Locate the cell with the specified text and output its [x, y] center coordinate. 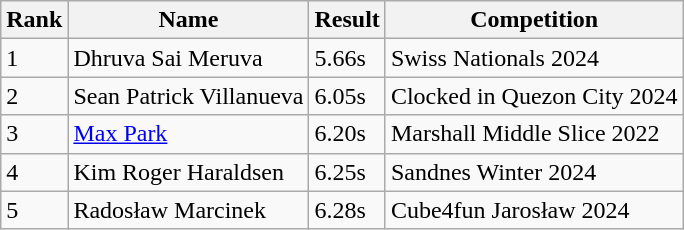
Name [188, 20]
Clocked in Quezon City 2024 [534, 96]
2 [34, 96]
Sandnes Winter 2024 [534, 172]
6.05s [347, 96]
Kim Roger Haraldsen [188, 172]
6.25s [347, 172]
1 [34, 58]
Marshall Middle Slice 2022 [534, 134]
Max Park [188, 134]
3 [34, 134]
Sean Patrick Villanueva [188, 96]
4 [34, 172]
5.66s [347, 58]
Dhruva Sai Meruva [188, 58]
Result [347, 20]
Radosław Marcinek [188, 210]
6.20s [347, 134]
Rank [34, 20]
Cube4fun Jarosław 2024 [534, 210]
Competition [534, 20]
5 [34, 210]
6.28s [347, 210]
Swiss Nationals 2024 [534, 58]
